Extract the [X, Y] coordinate from the center of the cell holding the provided text.  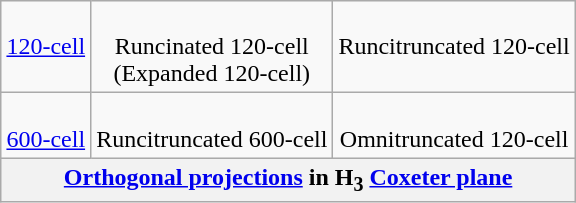
120-cell [46, 47]
Omnitruncated 120-cell [454, 126]
600-cell [46, 126]
Runcitruncated 120-cell [454, 47]
Orthogonal projections in H3 Coxeter plane [288, 180]
Runcinated 120-cell(Expanded 120-cell) [212, 47]
Runcitruncated 600-cell [212, 126]
